Return the (X, Y) coordinate for the center point of the cell that contains the specified text.  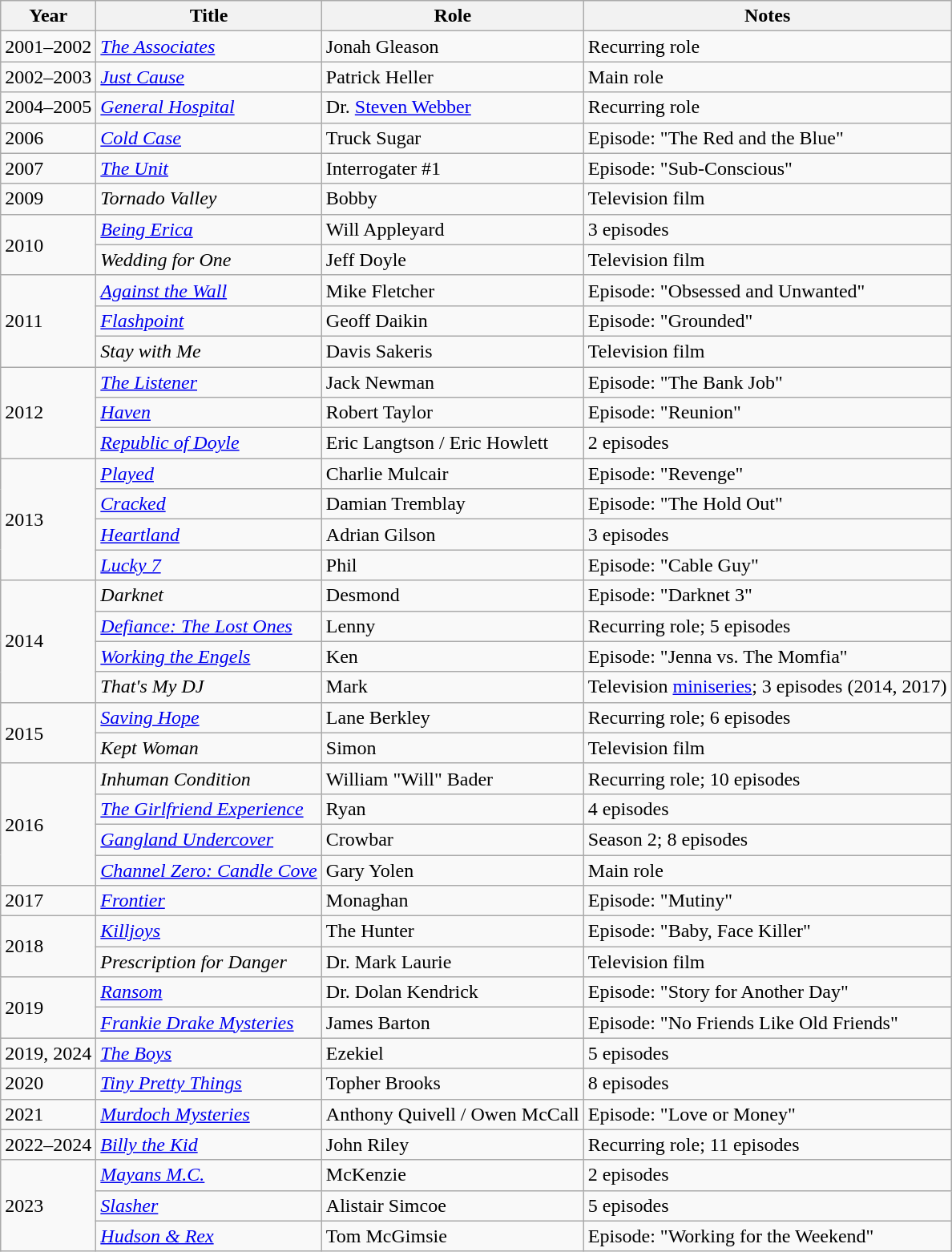
Bobby (452, 199)
Slasher (208, 1206)
Ransom (208, 992)
2007 (48, 168)
Season 2; 8 episodes (768, 839)
Saving Hope (208, 717)
Jack Newman (452, 382)
Monaghan (452, 901)
Episode: "Love or Money" (768, 1114)
Year (48, 16)
Gary Yolen (452, 870)
Interrogater #1 (452, 168)
The Associates (208, 46)
Dr. Dolan Kendrick (452, 992)
Robert Taylor (452, 413)
Killjoys (208, 931)
Davis Sakeris (452, 351)
Cracked (208, 504)
Episode: "Sub-Conscious" (768, 168)
Patrick Heller (452, 77)
The Listener (208, 382)
Episode: "Jenna vs. The Momfia" (768, 656)
2014 (48, 641)
The Boys (208, 1053)
2009 (48, 199)
Kept Woman (208, 748)
Recurring role; 11 episodes (768, 1145)
Episode: "Obsessed and Unwanted" (768, 290)
2015 (48, 733)
Ryan (452, 809)
Lenny (452, 626)
2010 (48, 244)
Episode: "Story for Another Day" (768, 992)
Adrian Gilson (452, 535)
Jonah Gleason (452, 46)
Mike Fletcher (452, 290)
The Unit (208, 168)
2011 (48, 321)
Topher Brooks (452, 1084)
Episode: "Mutiny" (768, 901)
Murdoch Mysteries (208, 1114)
Anthony Quivell / Owen McCall (452, 1114)
Television miniseries; 3 episodes (2014, 2017) (768, 687)
Just Cause (208, 77)
Role (452, 16)
Working the Engels (208, 656)
Frontier (208, 901)
Cold Case (208, 138)
Channel Zero: Candle Cove (208, 870)
Dr. Mark Laurie (452, 962)
Dr. Steven Webber (452, 107)
Recurring role; 10 episodes (768, 778)
2019 (48, 1008)
Simon (452, 748)
Recurring role; 6 episodes (768, 717)
Episode: "The Bank Job" (768, 382)
William "Will" Bader (452, 778)
Episode: "The Red and the Blue" (768, 138)
Geoff Daikin (452, 321)
Eric Langtson / Eric Howlett (452, 443)
2023 (48, 1206)
Episode: "Darknet 3" (768, 596)
Heartland (208, 535)
Stay with Me (208, 351)
Episode: "Reunion" (768, 413)
Recurring role; 5 episodes (768, 626)
2012 (48, 413)
Against the Wall (208, 290)
Tiny Pretty Things (208, 1084)
2016 (48, 824)
2001–2002 (48, 46)
Gangland Undercover (208, 839)
Hudson & Rex (208, 1236)
Crowbar (452, 839)
2018 (48, 947)
Prescription for Danger (208, 962)
Republic of Doyle (208, 443)
2013 (48, 519)
Mayans M.C. (208, 1175)
Episode: "Revenge" (768, 474)
Frankie Drake Mysteries (208, 1023)
Played (208, 474)
Haven (208, 413)
Phil (452, 565)
John Riley (452, 1145)
Mark (452, 687)
The Hunter (452, 931)
Ezekiel (452, 1053)
Episode: "Working for the Weekend" (768, 1236)
2019, 2024 (48, 1053)
Darknet (208, 596)
Flashpoint (208, 321)
Wedding for One (208, 260)
2006 (48, 138)
Being Erica (208, 229)
Episode: "Cable Guy" (768, 565)
2017 (48, 901)
Title (208, 16)
Episode: "No Friends Like Old Friends" (768, 1023)
2020 (48, 1084)
8 episodes (768, 1084)
James Barton (452, 1023)
General Hospital (208, 107)
Damian Tremblay (452, 504)
Episode: "The Hold Out" (768, 504)
Lucky 7 (208, 565)
Will Appleyard (452, 229)
Episode: "Baby, Face Killer" (768, 931)
Notes (768, 16)
That's My DJ (208, 687)
2021 (48, 1114)
Jeff Doyle (452, 260)
Charlie Mulcair (452, 474)
Episode: "Grounded" (768, 321)
Billy the Kid (208, 1145)
The Girlfriend Experience (208, 809)
Tornado Valley (208, 199)
Defiance: The Lost Ones (208, 626)
Alistair Simcoe (452, 1206)
Ken (452, 656)
2022–2024 (48, 1145)
Tom McGimsie (452, 1236)
McKenzie (452, 1175)
Desmond (452, 596)
Lane Berkley (452, 717)
2002–2003 (48, 77)
2004–2005 (48, 107)
Inhuman Condition (208, 778)
Truck Sugar (452, 138)
4 episodes (768, 809)
